From the cell containing the given text, extract its center point as (x, y) coordinate. 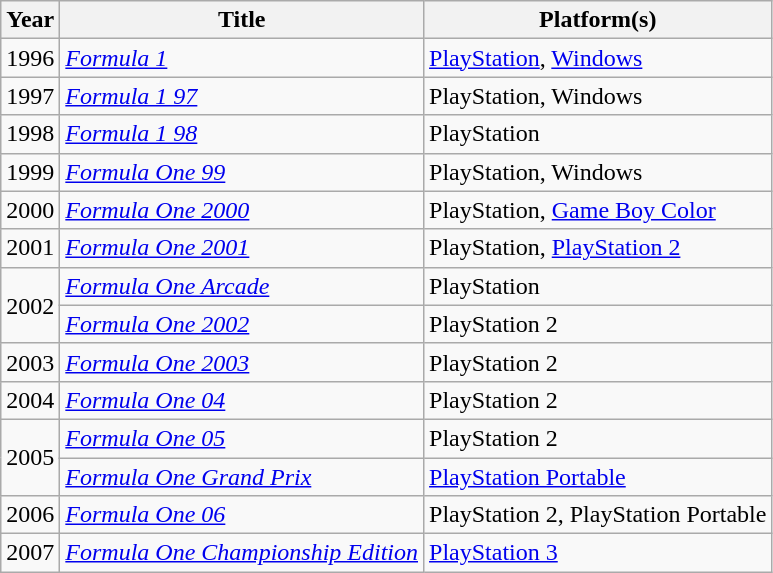
Formula One 06 (242, 515)
Formula One 04 (242, 400)
Formula One 99 (242, 172)
Year (30, 20)
Formula 1 (242, 58)
PlayStation 2, PlayStation Portable (598, 515)
Formula One 05 (242, 438)
2006 (30, 515)
Formula 1 97 (242, 96)
1996 (30, 58)
PlayStation, Game Boy Color (598, 210)
PlayStation 3 (598, 553)
Formula One 2003 (242, 362)
2000 (30, 210)
Formula One 2001 (242, 248)
2004 (30, 400)
Formula One 2000 (242, 210)
PlayStation, PlayStation 2 (598, 248)
PlayStation Portable (598, 477)
Formula One 2002 (242, 324)
2001 (30, 248)
2002 (30, 305)
Title (242, 20)
Formula One Arcade (242, 286)
1999 (30, 172)
1998 (30, 134)
Formula 1 98 (242, 134)
Platform(s) (598, 20)
2007 (30, 553)
2003 (30, 362)
1997 (30, 96)
Formula One Championship Edition (242, 553)
2005 (30, 457)
Formula One Grand Prix (242, 477)
